For the text-containing cell, return its midpoint in [X, Y] coordinate format. 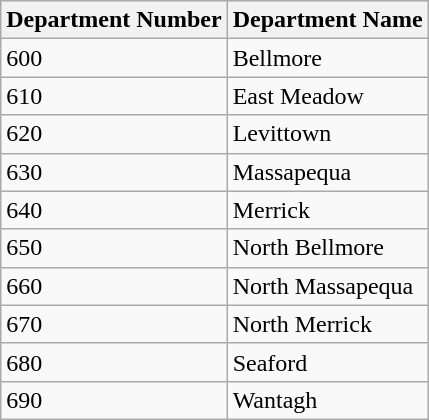
North Bellmore [328, 248]
680 [114, 362]
Seaford [328, 362]
North Massapequa [328, 286]
640 [114, 210]
660 [114, 286]
North Merrick [328, 324]
620 [114, 134]
Wantagh [328, 400]
600 [114, 58]
670 [114, 324]
610 [114, 96]
630 [114, 172]
650 [114, 248]
Merrick [328, 210]
Massapequa [328, 172]
Department Name [328, 20]
East Meadow [328, 96]
690 [114, 400]
Bellmore [328, 58]
Department Number [114, 20]
Levittown [328, 134]
